From the cell containing the given text, extract its center point as (X, Y) coordinate. 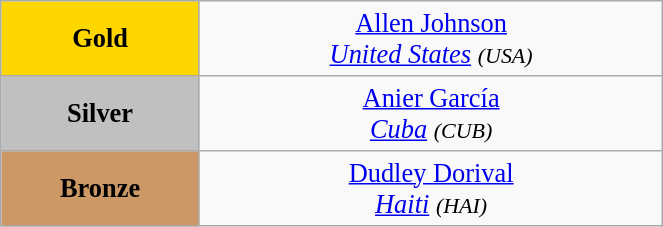
Dudley DorivalHaiti (HAI) (430, 188)
Silver (100, 112)
Allen JohnsonUnited States (USA) (430, 38)
Anier GarcíaCuba (CUB) (430, 112)
Gold (100, 38)
Bronze (100, 188)
